From the cell containing the given text, extract its center point as [X, Y] coordinate. 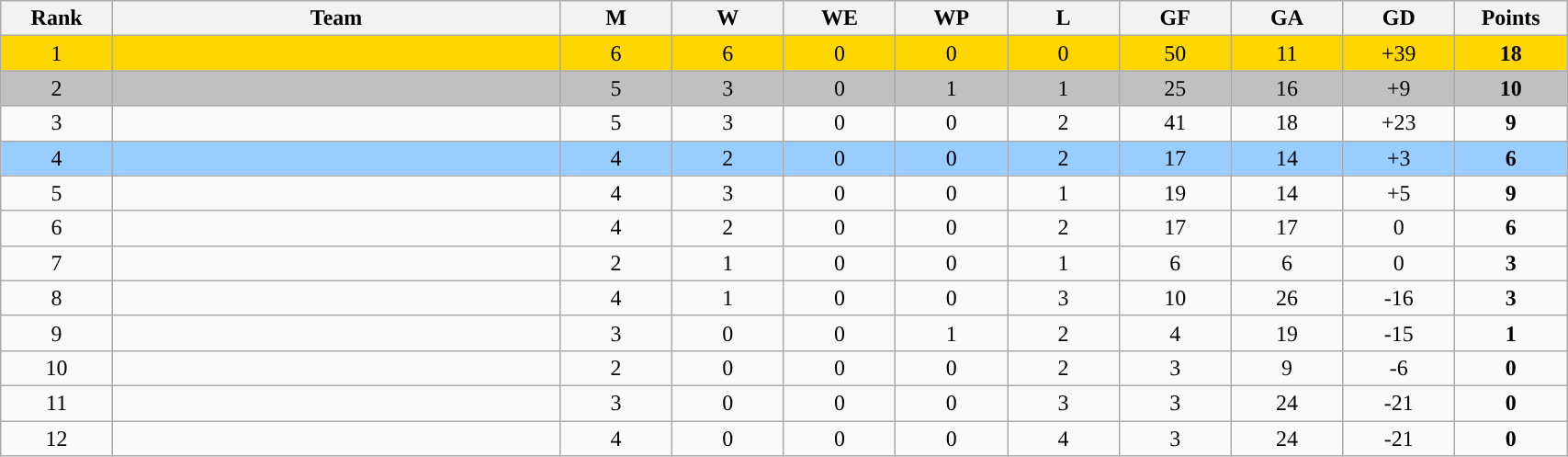
50 [1175, 53]
Team [336, 18]
GF [1175, 18]
16 [1287, 88]
GA [1287, 18]
-6 [1399, 368]
8 [57, 298]
Rank [57, 18]
Points [1511, 18]
41 [1175, 123]
+23 [1399, 123]
+39 [1399, 53]
L [1064, 18]
26 [1287, 298]
-16 [1399, 298]
+5 [1399, 193]
+9 [1399, 88]
25 [1175, 88]
-15 [1399, 333]
+3 [1399, 158]
W [728, 18]
WP [952, 18]
7 [57, 263]
GD [1399, 18]
12 [57, 439]
M [616, 18]
WE [840, 18]
